Determine the [x, y] coordinate at the center of the cell enclosing the given text.  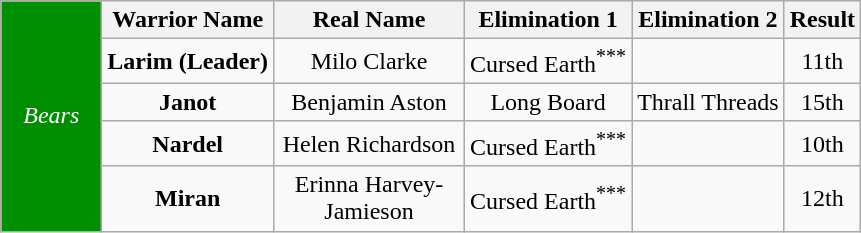
Elimination 1 [548, 20]
Helen Richardson [368, 144]
Elimination 2 [708, 20]
Erinna Harvey-Jamieson [368, 198]
Benjamin Aston [368, 102]
12th [822, 198]
15th [822, 102]
Nardel [188, 144]
Milo Clarke [368, 62]
Bears [52, 116]
11th [822, 62]
Warrior Name [188, 20]
Result [822, 20]
Thrall Threads [708, 102]
Larim (Leader) [188, 62]
Miran [188, 198]
Janot [188, 102]
Long Board [548, 102]
Real Name [368, 20]
10th [822, 144]
